Find where the given text appears and provide that cell's center as [X, Y] coordinate. 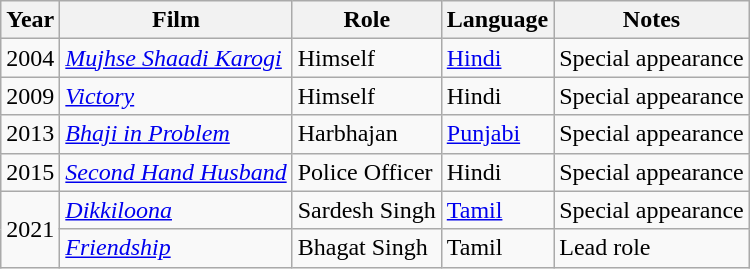
2009 [30, 96]
Sardesh Singh [366, 210]
Notes [652, 20]
Role [366, 20]
Punjabi [497, 134]
Language [497, 20]
Friendship [176, 248]
Bhagat Singh [366, 248]
Victory [176, 96]
Mujhse Shaadi Karogi [176, 58]
Year [30, 20]
2013 [30, 134]
2021 [30, 229]
Second Hand Husband [176, 172]
Harbhajan [366, 134]
Police Officer [366, 172]
Lead role [652, 248]
Dikkiloona [176, 210]
2015 [30, 172]
Film [176, 20]
2004 [30, 58]
Bhaji in Problem [176, 134]
